Return the [X, Y] coordinate for the center point of the cell that contains the specified text.  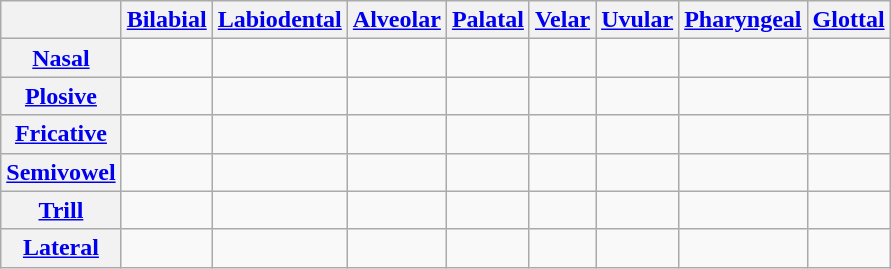
Trill [61, 210]
Glottal [848, 20]
Fricative [61, 134]
Bilabial [166, 20]
Uvular [638, 20]
Semivowel [61, 172]
Alveolar [396, 20]
Pharyngeal [743, 20]
Velar [562, 20]
Nasal [61, 58]
Plosive [61, 96]
Palatal [488, 20]
Lateral [61, 248]
Labiodental [280, 20]
